Return the (X, Y) coordinate for the center point of the cell that contains the specified text.  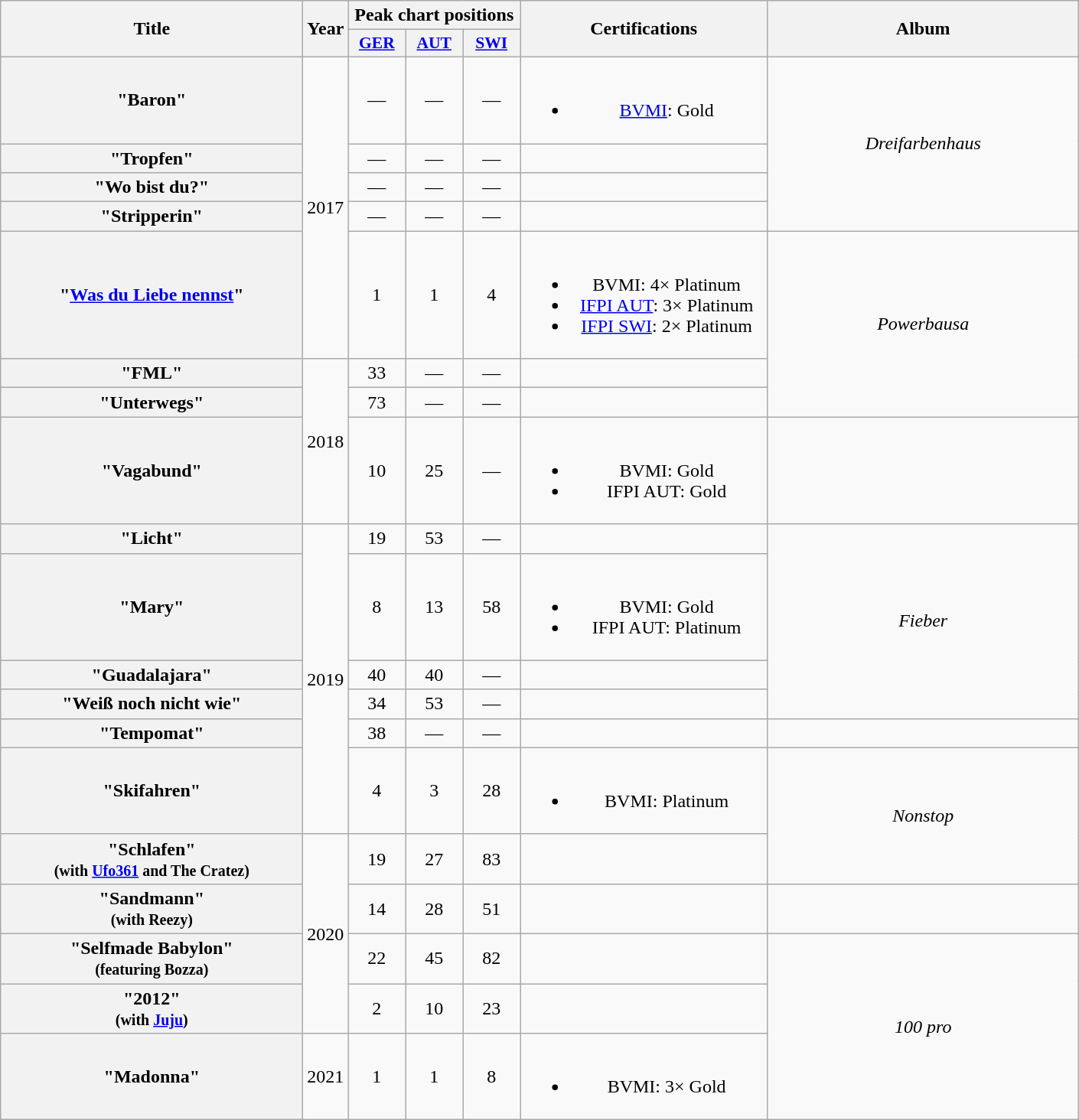
22 (377, 958)
BVMI: GoldIFPI AUT: Gold (644, 470)
"Madonna" (152, 1077)
Dreifarbenhaus (923, 144)
BVMI: 4× PlatinumIFPI AUT: 3× PlatinumIFPI SWI: 2× Platinum (644, 295)
34 (377, 704)
Nonstop (923, 816)
"Stripperin" (152, 217)
83 (491, 858)
"Baron" (152, 99)
Fieber (923, 621)
"2012"(with Juju) (152, 1008)
23 (491, 1008)
2 (377, 1008)
"Tempomat" (152, 733)
14 (377, 909)
45 (435, 958)
GER (377, 44)
51 (491, 909)
73 (377, 402)
Certifications (644, 29)
Album (923, 29)
Peak chart positions (435, 15)
BVMI: Platinum (644, 791)
BVMI: Gold (644, 99)
58 (491, 607)
Powerbausa (923, 324)
25 (435, 470)
"Was du Liebe nennst" (152, 295)
2018 (326, 441)
SWI (491, 44)
"Wo bist du?" (152, 187)
"Selfmade Babylon"(featuring Bozza) (152, 958)
2017 (326, 207)
"Schlafen"(with Ufo361 and The Cratez) (152, 858)
Title (152, 29)
"Skifahren" (152, 791)
38 (377, 733)
AUT (435, 44)
"Vagabund" (152, 470)
33 (377, 373)
27 (435, 858)
13 (435, 607)
"Weiß noch nicht wie" (152, 704)
"Unterwegs" (152, 402)
Year (326, 29)
3 (435, 791)
2020 (326, 933)
"Tropfen" (152, 158)
BVMI: 3× Gold (644, 1077)
2019 (326, 679)
100 pro (923, 1027)
"Guadalajara" (152, 675)
2021 (326, 1077)
"Licht" (152, 539)
82 (491, 958)
"Sandmann"(with Reezy) (152, 909)
BVMI: GoldIFPI AUT: Platinum (644, 607)
"FML" (152, 373)
"Mary" (152, 607)
